Capture the cell that displays the provided text and extract its (X, Y) central coordinate. 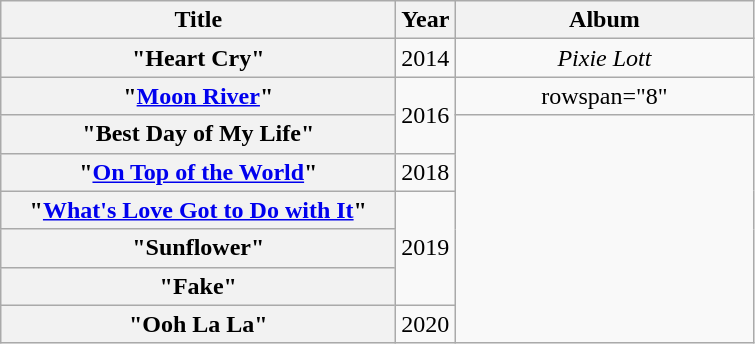
2018 (426, 172)
Album (604, 20)
2019 (426, 248)
Title (198, 20)
"Sunflower" (198, 248)
2014 (426, 58)
rowspan="8" (604, 96)
"Best Day of My Life" (198, 134)
"Ooh La La" (198, 324)
"Fake" (198, 286)
2020 (426, 324)
2016 (426, 115)
Pixie Lott (604, 58)
"Heart Cry" (198, 58)
"What's Love Got to Do with It" (198, 210)
Year (426, 20)
"On Top of the World" (198, 172)
"Moon River" (198, 96)
